Capture the cell that displays the provided text and extract its [x, y] central coordinate. 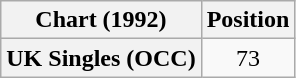
UK Singles (OCC) [101, 58]
Chart (1992) [101, 20]
73 [248, 58]
Position [248, 20]
